Scan for the cell matching the given text and deliver its (X, Y) coordinate at center. 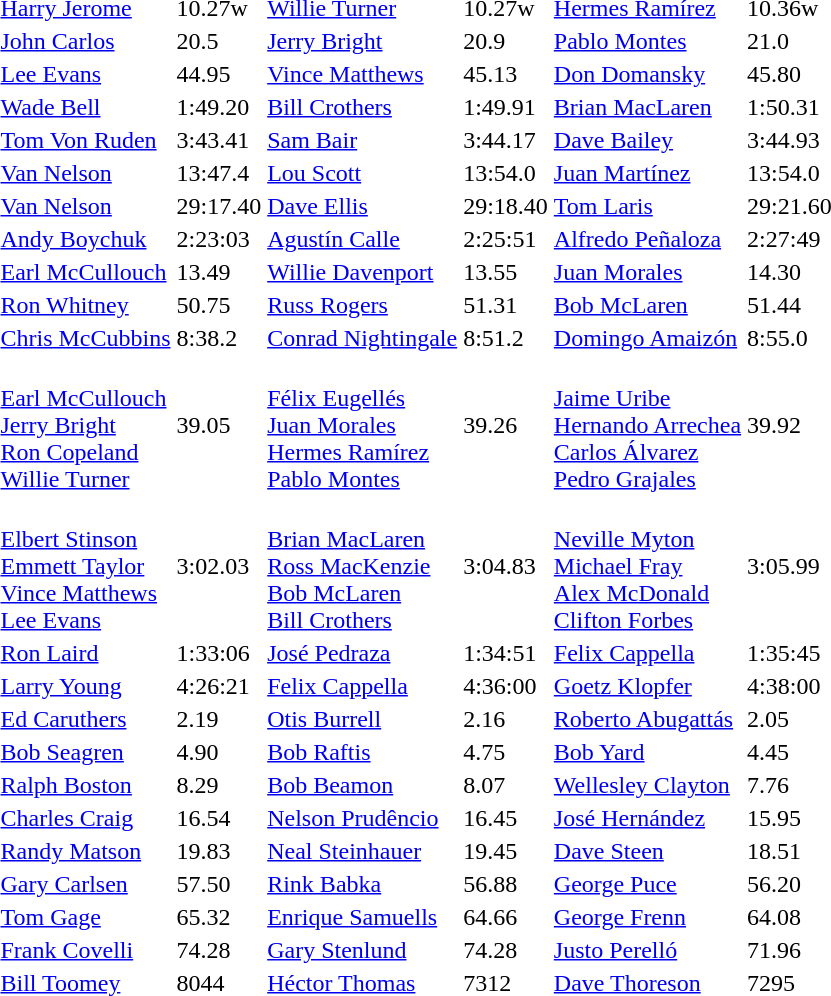
1:49.91 (506, 107)
13:54.0 (506, 173)
29:17.40 (219, 206)
Félix EugellésJuan MoralesHermes RamírezPablo Montes (362, 425)
39.26 (506, 425)
19.45 (506, 851)
Otis Burrell (362, 719)
Juan Martínez (647, 173)
2.19 (219, 719)
8:38.2 (219, 338)
Bob Raftis (362, 752)
Vince Matthews (362, 74)
19.83 (219, 851)
Enrique Samuells (362, 917)
George Frenn (647, 917)
Jaime UribeHernando ArrecheaCarlos ÁlvarezPedro Grajales (647, 425)
8.07 (506, 785)
4:26:21 (219, 686)
Sam Bair (362, 140)
Wellesley Clayton (647, 785)
Bob McLaren (647, 305)
Brian MacLarenRoss MacKenzieBob McLarenBill Crothers (362, 566)
39.05 (219, 425)
51.31 (506, 305)
3:04.83 (506, 566)
4.90 (219, 752)
Neal Steinhauer (362, 851)
3:44.17 (506, 140)
4.75 (506, 752)
Dave Ellis (362, 206)
44.95 (219, 74)
20.5 (219, 41)
Dave Bailey (647, 140)
3:43.41 (219, 140)
1:33:06 (219, 653)
Bill Crothers (362, 107)
65.32 (219, 917)
Alfredo Peñaloza (647, 239)
13.55 (506, 272)
Bob Yard (647, 752)
Dave Steen (647, 851)
2:25:51 (506, 239)
Roberto Abugattás (647, 719)
2:23:03 (219, 239)
13:47.4 (219, 173)
29:18.40 (506, 206)
Neville MytonMichael FrayAlex McDonaldClifton Forbes (647, 566)
Gary Stenlund (362, 950)
Willie Davenport (362, 272)
Agustín Calle (362, 239)
13.49 (219, 272)
1:49.20 (219, 107)
Lou Scott (362, 173)
Don Domansky (647, 74)
2.16 (506, 719)
Brian MacLaren (647, 107)
45.13 (506, 74)
50.75 (219, 305)
3:02.03 (219, 566)
Goetz Klopfer (647, 686)
Jerry Bright (362, 41)
José Hernández (647, 818)
64.66 (506, 917)
4:36:00 (506, 686)
Russ Rogers (362, 305)
20.9 (506, 41)
Rink Babka (362, 884)
16.54 (219, 818)
George Puce (647, 884)
57.50 (219, 884)
Juan Morales (647, 272)
Nelson Prudêncio (362, 818)
Pablo Montes (647, 41)
Justo Perelló (647, 950)
16.45 (506, 818)
Conrad Nightingale (362, 338)
Bob Beamon (362, 785)
1:34:51 (506, 653)
Domingo Amaizón (647, 338)
José Pedraza (362, 653)
Tom Laris (647, 206)
8.29 (219, 785)
8:51.2 (506, 338)
56.88 (506, 884)
